From the cell containing the given text, extract its center point as (X, Y) coordinate. 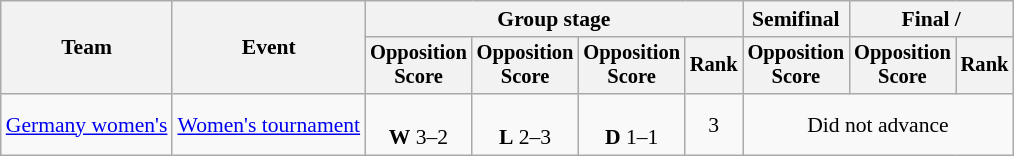
Semifinal (796, 19)
D 1–1 (632, 124)
Final / (931, 19)
Did not advance (878, 124)
Germany women's (87, 124)
3 (714, 124)
W 3–2 (418, 124)
Women's tournament (268, 124)
Group stage (554, 19)
Team (87, 48)
L 2–3 (526, 124)
Event (268, 48)
